Return the (x, y) coordinate for the center point of the cell that contains the specified text.  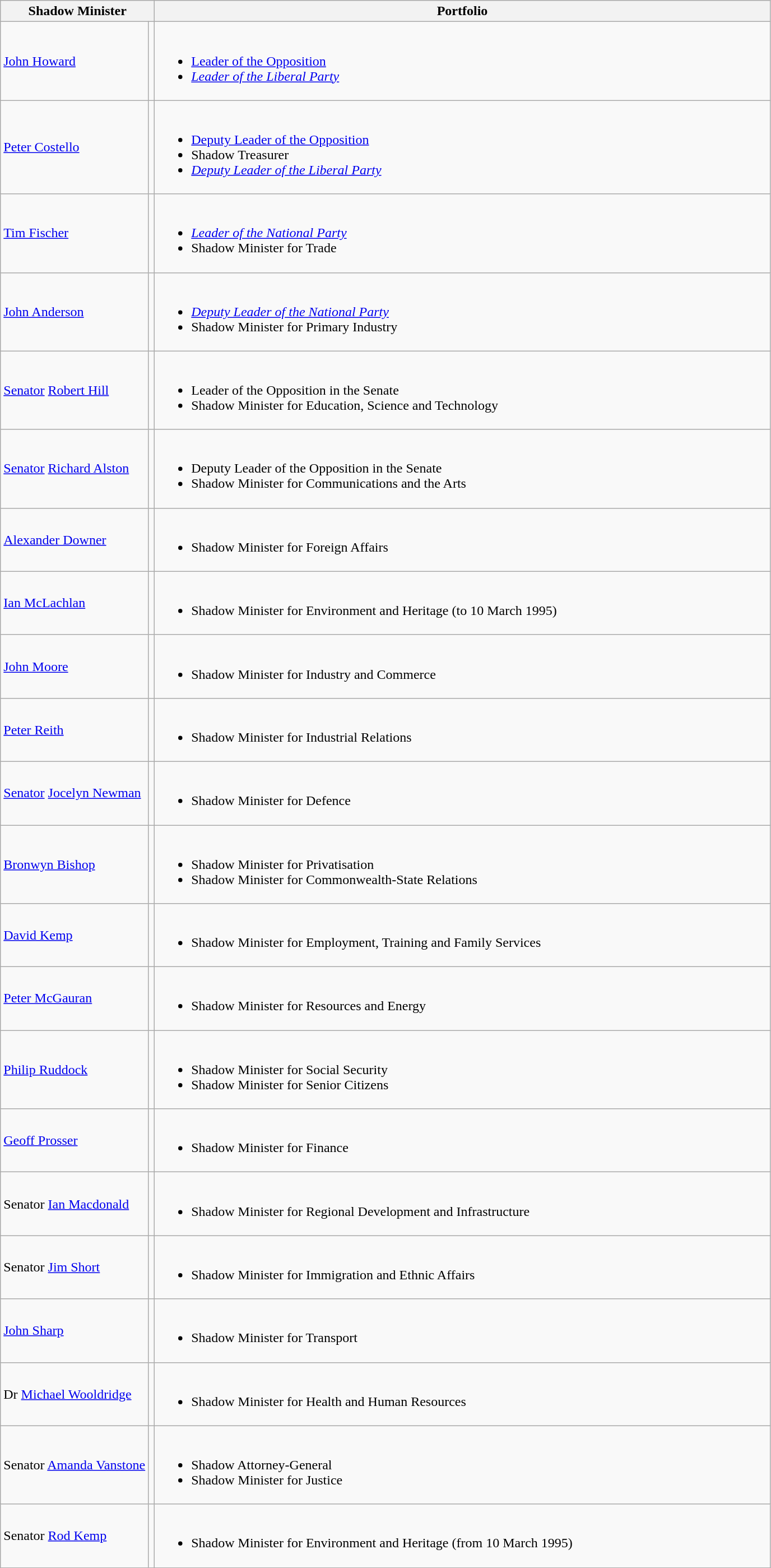
Shadow Minister for PrivatisationShadow Minister for Commonwealth-State Relations (463, 864)
Deputy Leader of the Opposition in the SenateShadow Minister for Communications and the Arts (463, 469)
Senator Jim Short (75, 1267)
Tim Fischer (75, 233)
John Anderson (75, 312)
Shadow Minister for Social SecurityShadow Minister for Senior Citizens (463, 1070)
Portfolio (463, 11)
John Moore (75, 666)
Shadow Attorney-GeneralShadow Minister for Justice (463, 1465)
Philip Ruddock (75, 1070)
Senator Robert Hill (75, 390)
Shadow Minister for Environment and Heritage (from 10 March 1995) (463, 1536)
Shadow Minister for Finance (463, 1140)
Senator Amanda Vanstone (75, 1465)
John Sharp (75, 1331)
Senator Richard Alston (75, 469)
Geoff Prosser (75, 1140)
Shadow Minister for Transport (463, 1331)
Shadow Minister for Industry and Commerce (463, 666)
David Kemp (75, 935)
Ian McLachlan (75, 603)
Shadow Minister for Defence (463, 793)
Shadow Minister for Industrial Relations (463, 730)
Shadow Minister for Foreign Affairs (463, 539)
Bronwyn Bishop (75, 864)
Shadow Minister for Health and Human Resources (463, 1394)
Deputy Leader of the National PartyShadow Minister for Primary Industry (463, 312)
Deputy Leader of the OppositionShadow TreasurerDeputy Leader of the Liberal Party (463, 147)
Shadow Minister for Employment, Training and Family Services (463, 935)
Dr Michael Wooldridge (75, 1394)
Senator Ian Macdonald (75, 1204)
Senator Jocelyn Newman (75, 793)
Peter Costello (75, 147)
Shadow Minister for Environment and Heritage (to 10 March 1995) (463, 603)
Peter Reith (75, 730)
Shadow Minister for Resources and Energy (463, 999)
Leader of the OppositionLeader of the Liberal Party (463, 61)
John Howard (75, 61)
Shadow Minister for Regional Development and Infrastructure (463, 1204)
Shadow Minister for Immigration and Ethnic Affairs (463, 1267)
Leader of the Opposition in the SenateShadow Minister for Education, Science and Technology (463, 390)
Leader of the National PartyShadow Minister for Trade (463, 233)
Shadow Minister (77, 11)
Senator Rod Kemp (75, 1536)
Peter McGauran (75, 999)
Alexander Downer (75, 539)
